Output the (x, y) coordinate of the center of the cell containing the given text.  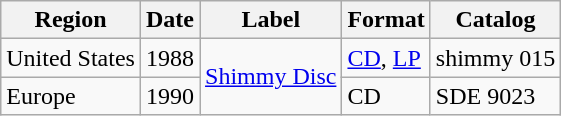
CD (386, 96)
Shimmy Disc (271, 77)
Region (71, 20)
Label (271, 20)
SDE 9023 (495, 96)
1990 (170, 96)
Format (386, 20)
United States (71, 58)
CD, LP (386, 58)
Catalog (495, 20)
Europe (71, 96)
Date (170, 20)
1988 (170, 58)
shimmy 015 (495, 58)
